From the cell containing the given text, extract its center point as (x, y) coordinate. 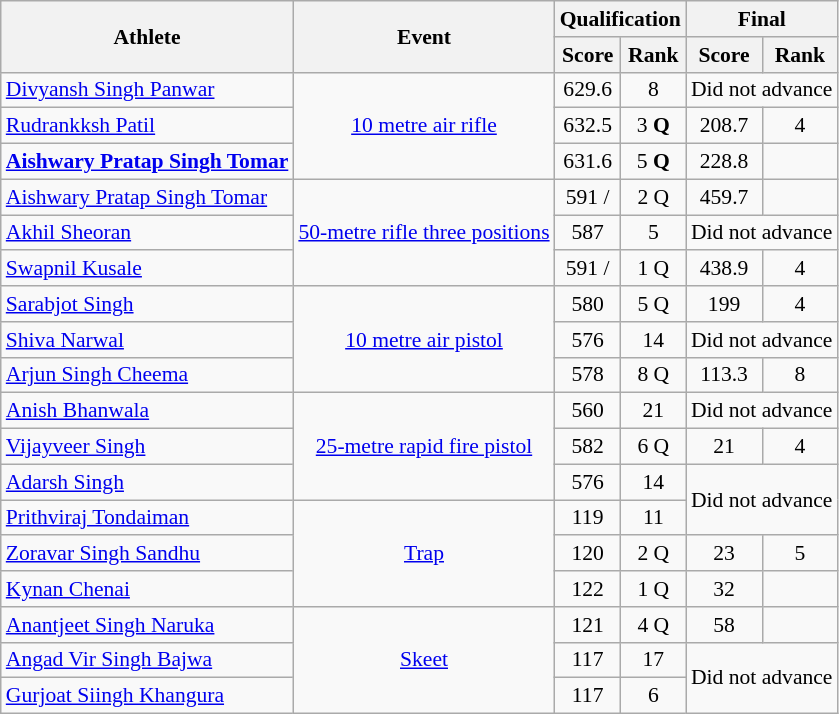
Anantjeet Singh Naruka (148, 625)
629.6 (588, 90)
58 (724, 625)
Angad Vir Singh Bajwa (148, 660)
631.6 (588, 162)
6 Q (654, 447)
10 metre air pistol (424, 340)
Shiva Narwal (148, 340)
560 (588, 411)
Divyansh Singh Panwar (148, 90)
199 (724, 304)
587 (588, 233)
11 (654, 518)
10 metre air rifle (424, 126)
580 (588, 304)
438.9 (724, 269)
Arjun Singh Cheema (148, 375)
Prithviraj Tondaiman (148, 518)
Adarsh Singh (148, 482)
50-metre rifle three positions (424, 232)
632.5 (588, 126)
Akhil Sheoran (148, 233)
8 Q (654, 375)
459.7 (724, 197)
Anish Bhanwala (148, 411)
208.7 (724, 126)
25-metre rapid fire pistol (424, 446)
4 Q (654, 625)
228.8 (724, 162)
Gurjoat Siingh Khangura (148, 696)
Final (762, 19)
17 (654, 660)
6 (654, 696)
122 (588, 589)
578 (588, 375)
23 (724, 554)
121 (588, 625)
32 (724, 589)
Qualification (620, 19)
120 (588, 554)
Skeet (424, 660)
119 (588, 518)
Swapnil Kusale (148, 269)
Rudrankksh Patil (148, 126)
113.3 (724, 375)
Vijayveer Singh (148, 447)
Trap (424, 554)
Zoravar Singh Sandhu (148, 554)
Athlete (148, 36)
3 Q (654, 126)
582 (588, 447)
Sarabjot Singh (148, 304)
Event (424, 36)
Kynan Chenai (148, 589)
